From the cell containing the given text, extract its center point as [X, Y] coordinate. 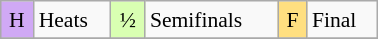
F [292, 20]
½ [128, 20]
H [16, 20]
Final [342, 20]
Heats [72, 20]
Semifinals [212, 20]
